Identify which cell holds the provided text, then report its (x, y) central coordinate. 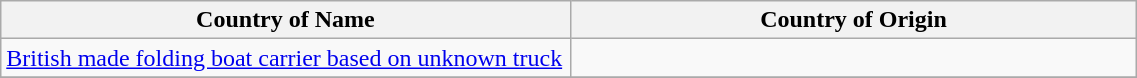
Country of Origin (854, 20)
Country of Name (286, 20)
British made folding boat carrier based on unknown truck (286, 58)
